Identify which cell holds the provided text, then report its [X, Y] central coordinate. 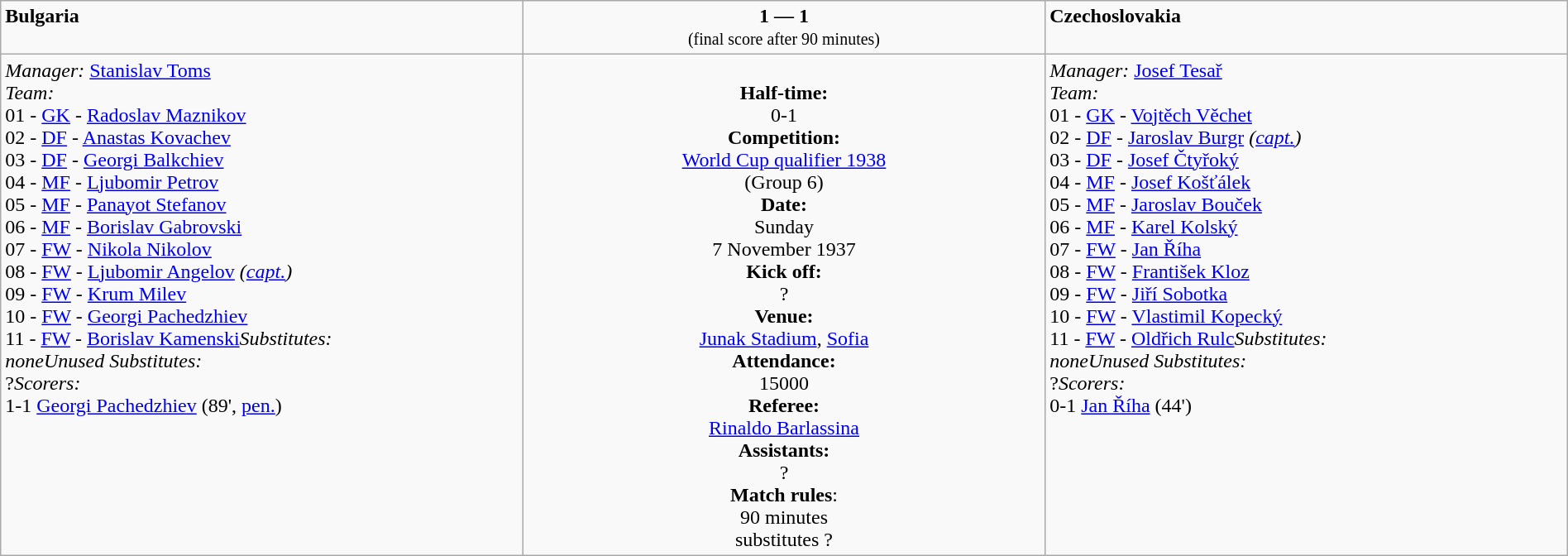
Bulgaria [262, 28]
Czechoslovakia [1307, 28]
1 — 1(final score after 90 minutes) [784, 28]
